Scan for the cell matching the given text and deliver its (X, Y) coordinate at center. 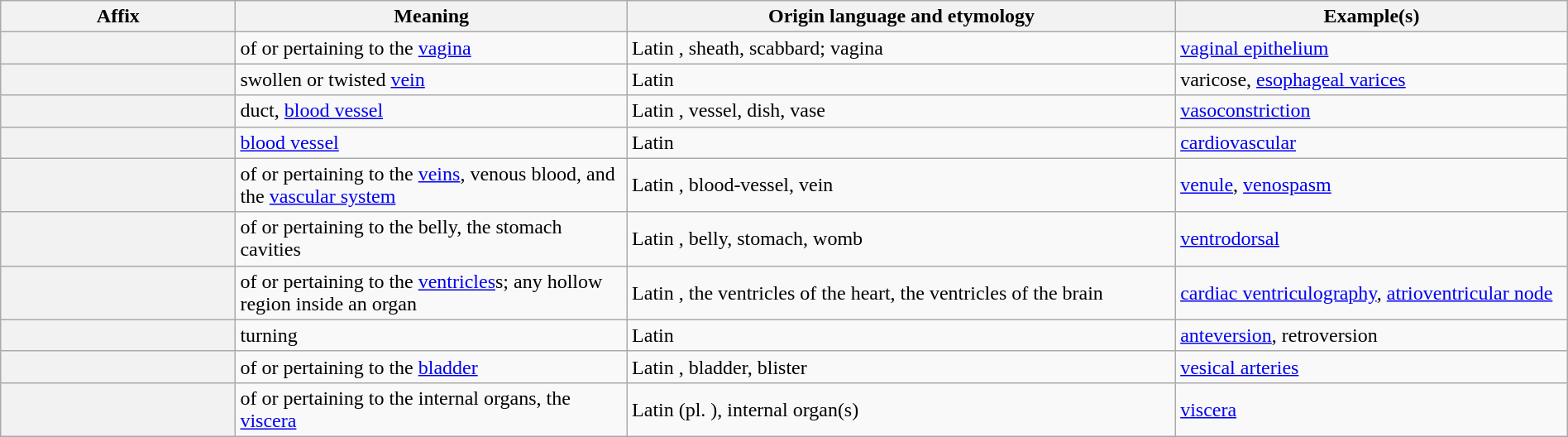
Latin , sheath, scabbard; vagina (901, 48)
Latin , vessel, dish, vase (901, 111)
ventrodorsal (1372, 238)
cardiovascular (1372, 142)
viscera (1372, 409)
vasoconstriction (1372, 111)
Affix (118, 17)
Latin (pl. ), internal organ(s) (901, 409)
of or pertaining to the internal organs, the viscera (432, 409)
Origin language and etymology (901, 17)
swollen or twisted vein (432, 79)
of or pertaining to the belly, the stomach cavities (432, 238)
cardiac ventriculography, atrioventricular node (1372, 293)
of or pertaining to the veins, venous blood, and the vascular system (432, 185)
Latin , blood-vessel, vein (901, 185)
of or pertaining to the vagina (432, 48)
Meaning (432, 17)
Latin , bladder, blister (901, 367)
Example(s) (1372, 17)
Latin , belly, stomach, womb (901, 238)
venule, venospasm (1372, 185)
Latin , the ventricles of the heart, the ventricles of the brain (901, 293)
vaginal epithelium (1372, 48)
duct, blood vessel (432, 111)
turning (432, 335)
vesical arteries (1372, 367)
of or pertaining to the bladder (432, 367)
of or pertaining to the ventricless; any hollow region inside an organ (432, 293)
anteversion, retroversion (1372, 335)
blood vessel (432, 142)
varicose, esophageal varices (1372, 79)
